Search for the cell housing the specified text and yield its (x, y) center coordinate. 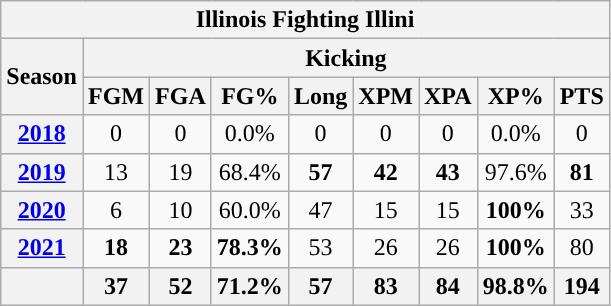
80 (582, 248)
19 (181, 172)
FGA (181, 96)
XP% (516, 96)
13 (116, 172)
Season (42, 77)
47 (320, 210)
37 (116, 286)
84 (448, 286)
52 (181, 286)
Kicking (346, 58)
2021 (42, 248)
XPA (448, 96)
71.2% (250, 286)
18 (116, 248)
2018 (42, 134)
FGM (116, 96)
68.4% (250, 172)
43 (448, 172)
Long (320, 96)
194 (582, 286)
FG% (250, 96)
98.8% (516, 286)
42 (386, 172)
Illinois Fighting Illini (306, 20)
XPM (386, 96)
2019 (42, 172)
97.6% (516, 172)
23 (181, 248)
60.0% (250, 210)
81 (582, 172)
PTS (582, 96)
78.3% (250, 248)
10 (181, 210)
33 (582, 210)
2020 (42, 210)
53 (320, 248)
83 (386, 286)
6 (116, 210)
